Locate the cell with the specified text and output its (x, y) center coordinate. 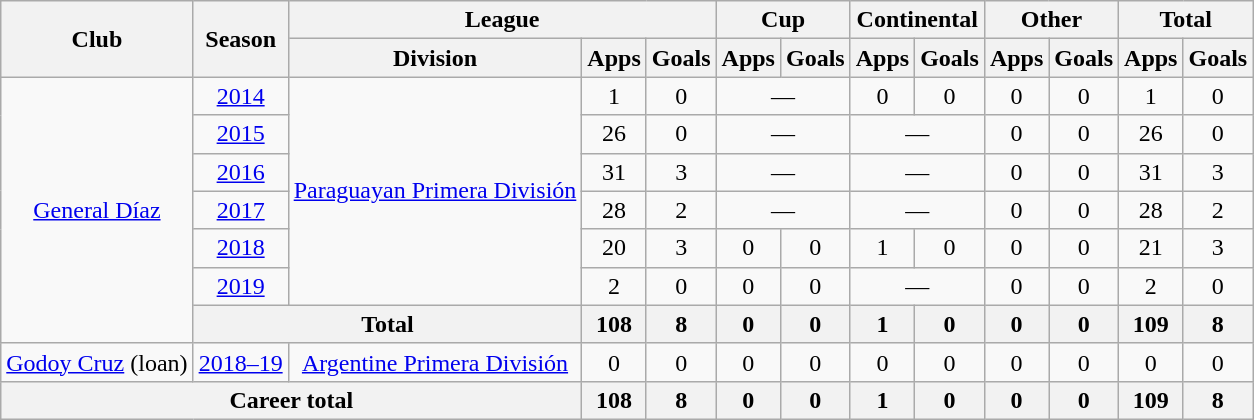
20 (614, 248)
2015 (240, 134)
Club (97, 39)
Other (1051, 20)
2014 (240, 96)
Season (240, 39)
General Díaz (97, 210)
2016 (240, 172)
League (502, 20)
Division (435, 58)
Paraguayan Primera División (435, 191)
Cup (783, 20)
2017 (240, 210)
2018–19 (240, 362)
Career total (292, 400)
Godoy Cruz (loan) (97, 362)
Argentine Primera División (435, 362)
2018 (240, 248)
Continental (917, 20)
2019 (240, 286)
21 (1151, 248)
